Output the (x, y) coordinate of the center of the cell containing the given text.  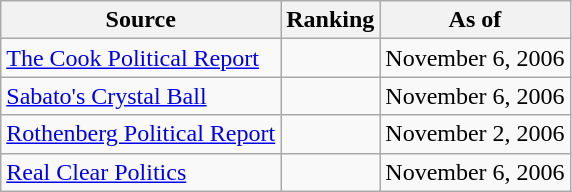
Real Clear Politics (141, 172)
As of (475, 20)
Rothenberg Political Report (141, 134)
November 2, 2006 (475, 134)
Ranking (330, 20)
Source (141, 20)
Sabato's Crystal Ball (141, 96)
The Cook Political Report (141, 58)
